Return (X, Y) of the center of cell containing provided text 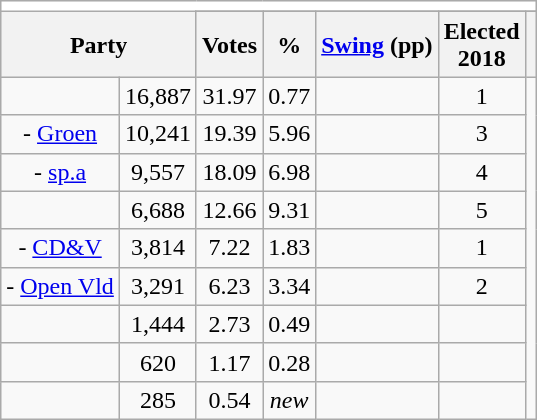
3.34 (290, 286)
1,444 (158, 324)
2.73 (229, 324)
2 (482, 286)
6.23 (229, 286)
620 (158, 362)
18.09 (229, 172)
6,688 (158, 210)
- CD&V (60, 248)
new (290, 400)
5 (482, 210)
4 (482, 172)
3 (482, 134)
5.96 (290, 134)
1.17 (229, 362)
Elected2018 (482, 44)
6.98 (290, 172)
- Groen (60, 134)
0.77 (290, 96)
- sp.a (60, 172)
9,557 (158, 172)
% (290, 44)
285 (158, 400)
- Open Vld (60, 286)
0.28 (290, 362)
12.66 (229, 210)
3,814 (158, 248)
10,241 (158, 134)
0.54 (229, 400)
9.31 (290, 210)
1.83 (290, 248)
Swing (pp) (377, 44)
16,887 (158, 96)
0.49 (290, 324)
19.39 (229, 134)
Votes (229, 44)
Party (99, 44)
3,291 (158, 286)
7.22 (229, 248)
31.97 (229, 96)
